Determine the (X, Y) coordinate at the center of the cell enclosing the given text.  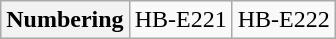
HB-E222 (284, 20)
HB-E221 (180, 20)
Numbering (65, 20)
